Identify which cell holds the provided text, then report its (X, Y) central coordinate. 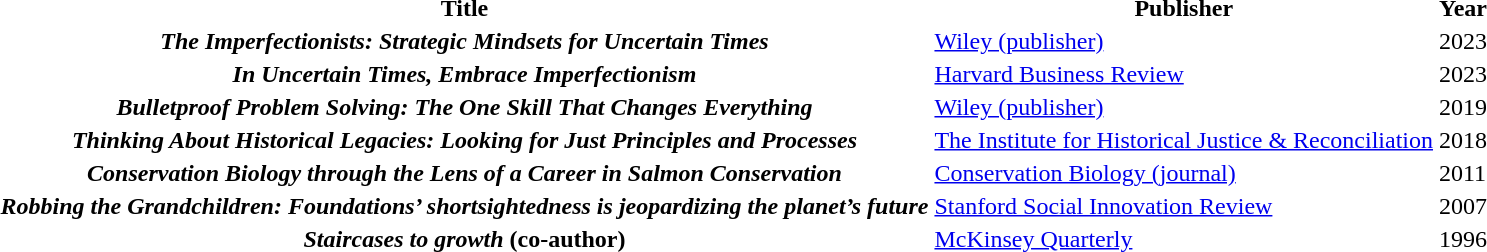
The Institute for Historical Justice & Reconciliation (1184, 140)
Conservation Biology (journal) (1184, 173)
Stanford Social Innovation Review (1184, 206)
Harvard Business Review (1184, 74)
